Find where the given text appears and provide that cell's center as [x, y] coordinate. 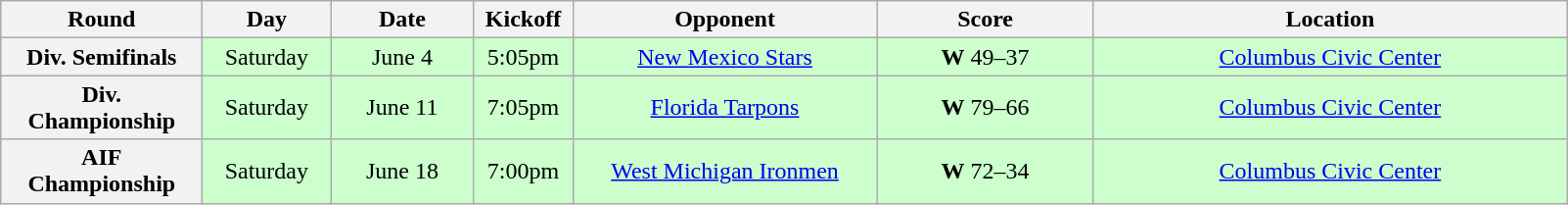
W 72–34 [985, 171]
Florida Tarpons [724, 108]
June 4 [402, 57]
5:05pm [523, 57]
Div. Semifinals [102, 57]
New Mexico Stars [724, 57]
AIF Championship [102, 171]
June 11 [402, 108]
Div. Championship [102, 108]
June 18 [402, 171]
Date [402, 20]
Score [985, 20]
7:00pm [523, 171]
7:05pm [523, 108]
W 79–66 [985, 108]
W 49–37 [985, 57]
Opponent [724, 20]
Round [102, 20]
Kickoff [523, 20]
Location [1330, 20]
Day [266, 20]
West Michigan Ironmen [724, 171]
